Provide the (X, Y) coordinate of the cell's center where the given text is located.  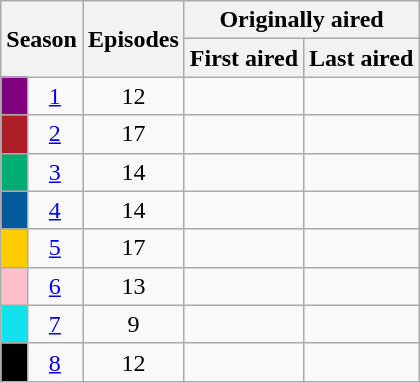
4 (54, 210)
Originally aired (302, 20)
Episodes (133, 39)
7 (54, 324)
Last aired (362, 58)
6 (54, 286)
9 (133, 324)
3 (54, 172)
13 (133, 286)
5 (54, 248)
Season (42, 39)
First aired (244, 58)
2 (54, 134)
8 (54, 362)
1 (54, 96)
